Pinpoint the cell where the given text exists, returning its (X, Y) midpoint coordinate. 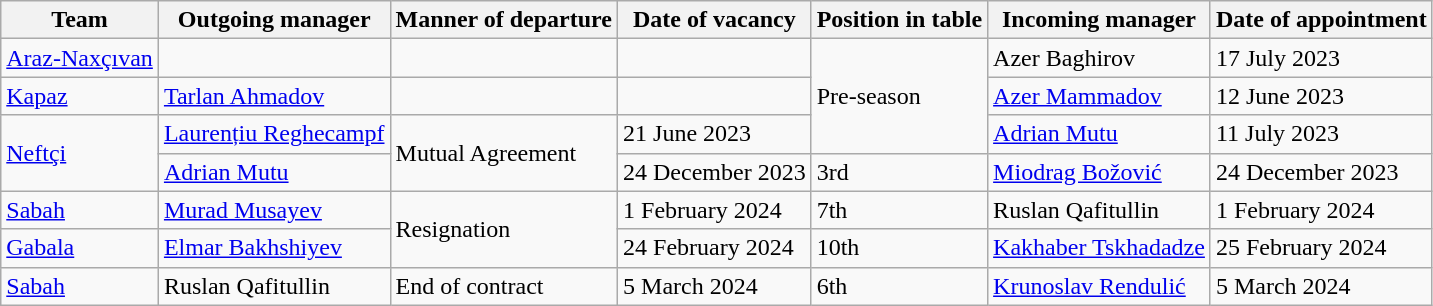
Murad Musayev (274, 210)
Date of appointment (1321, 20)
Tarlan Ahmadov (274, 96)
Kakhaber Tskhadadze (1100, 248)
End of contract (504, 286)
24 February 2024 (715, 248)
3rd (899, 172)
Azer Mammadov (1100, 96)
17 July 2023 (1321, 58)
Manner of departure (504, 20)
Kapaz (80, 96)
Team (80, 20)
Incoming manager (1100, 20)
Pre-season (899, 96)
Resignation (504, 229)
11 July 2023 (1321, 134)
Miodrag Božović (1100, 172)
10th (899, 248)
Azer Baghirov (1100, 58)
Krunoslav Rendulić (1100, 286)
6th (899, 286)
Neftçi (80, 153)
Date of vacancy (715, 20)
Position in table (899, 20)
12 June 2023 (1321, 96)
Araz-Naxçıvan (80, 58)
21 June 2023 (715, 134)
Laurențiu Reghecampf (274, 134)
25 February 2024 (1321, 248)
Outgoing manager (274, 20)
Elmar Bakhshiyev (274, 248)
Gabala (80, 248)
7th (899, 210)
Mutual Agreement (504, 153)
